Provide the [x, y] coordinate of the cell's center where the given text is located.  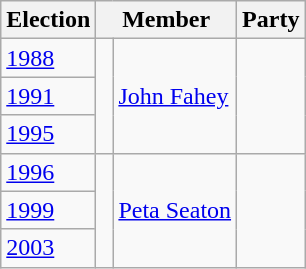
1995 [48, 134]
1991 [48, 96]
John Fahey [175, 96]
1988 [48, 58]
Peta Seaton [175, 210]
2003 [48, 248]
Party [271, 20]
Member [166, 20]
1999 [48, 210]
1996 [48, 172]
Election [48, 20]
